Return the (X, Y) coordinate for the center point of the cell that contains the specified text.  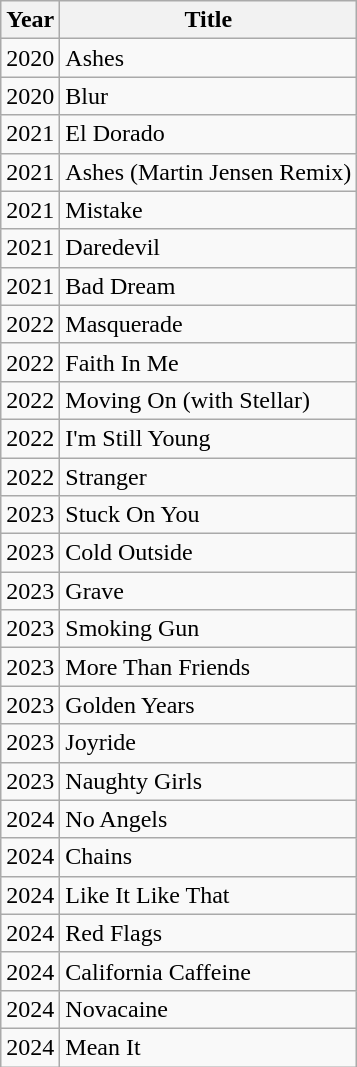
Year (30, 20)
Naughty Girls (208, 781)
Stuck On You (208, 515)
Like It Like That (208, 895)
Cold Outside (208, 553)
Bad Dream (208, 286)
No Angels (208, 819)
Ashes (Martin Jensen Remix) (208, 172)
Moving On (with Stellar) (208, 400)
Red Flags (208, 933)
Faith In Me (208, 362)
Smoking Gun (208, 629)
Novacaine (208, 1009)
Masquerade (208, 324)
Title (208, 20)
Mean It (208, 1047)
California Caffeine (208, 971)
El Dorado (208, 134)
Daredevil (208, 248)
Joyride (208, 743)
Blur (208, 96)
Golden Years (208, 705)
I'm Still Young (208, 438)
Stranger (208, 477)
Ashes (208, 58)
Chains (208, 857)
Grave (208, 591)
More Than Friends (208, 667)
Mistake (208, 210)
